Output the (X, Y) coordinate of the center of the cell containing the given text.  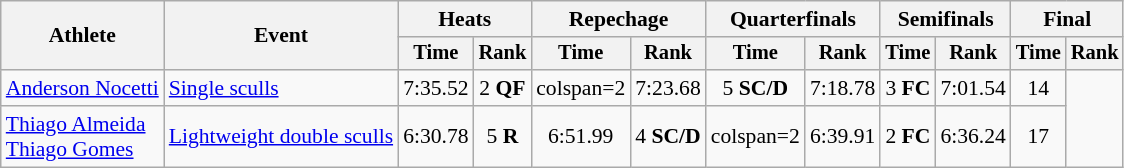
Lightweight double sculls (281, 136)
5 SC/D (756, 88)
6:36.24 (972, 136)
6:39.91 (842, 136)
6:51.99 (580, 136)
Thiago AlmeidaThiago Gomes (82, 136)
6:30.78 (436, 136)
Quarterfinals (794, 19)
7:01.54 (972, 88)
Repechage (618, 19)
4 SC/D (668, 136)
14 (1038, 88)
7:18.78 (842, 88)
2 FC (908, 136)
Anderson Nocetti (82, 88)
17 (1038, 136)
Final (1067, 19)
3 FC (908, 88)
7:35.52 (436, 88)
Event (281, 36)
Semifinals (946, 19)
Athlete (82, 36)
5 R (503, 136)
2 QF (503, 88)
Heats (464, 19)
7:23.68 (668, 88)
Single sculls (281, 88)
